Output the (x, y) coordinate of the center of the cell containing the given text.  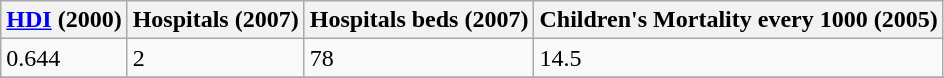
Hospitals beds (2007) (419, 20)
Children's Mortality every 1000 (2005) (738, 20)
2 (216, 58)
Hospitals (2007) (216, 20)
0.644 (64, 58)
14.5 (738, 58)
78 (419, 58)
HDI (2000) (64, 20)
